Capture the cell that displays the provided text and extract its (x, y) central coordinate. 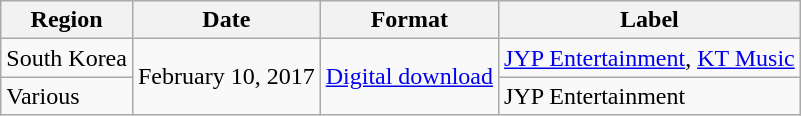
JYP Entertainment (650, 96)
South Korea (67, 58)
JYP Entertainment, KT Music (650, 58)
Various (67, 96)
February 10, 2017 (226, 77)
Format (409, 20)
Label (650, 20)
Date (226, 20)
Digital download (409, 77)
Region (67, 20)
